Locate the cell with the specified text and output its (x, y) center coordinate. 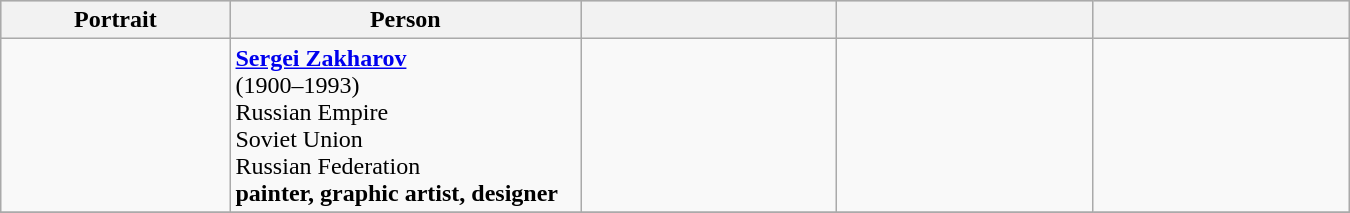
Sergei Zakharov (1900–1993)Russian EmpireSoviet UnionRussian Federationpainter, graphic artist, designer (406, 126)
Portrait (116, 20)
Person (406, 20)
